Identify which cell holds the provided text, then report its (x, y) central coordinate. 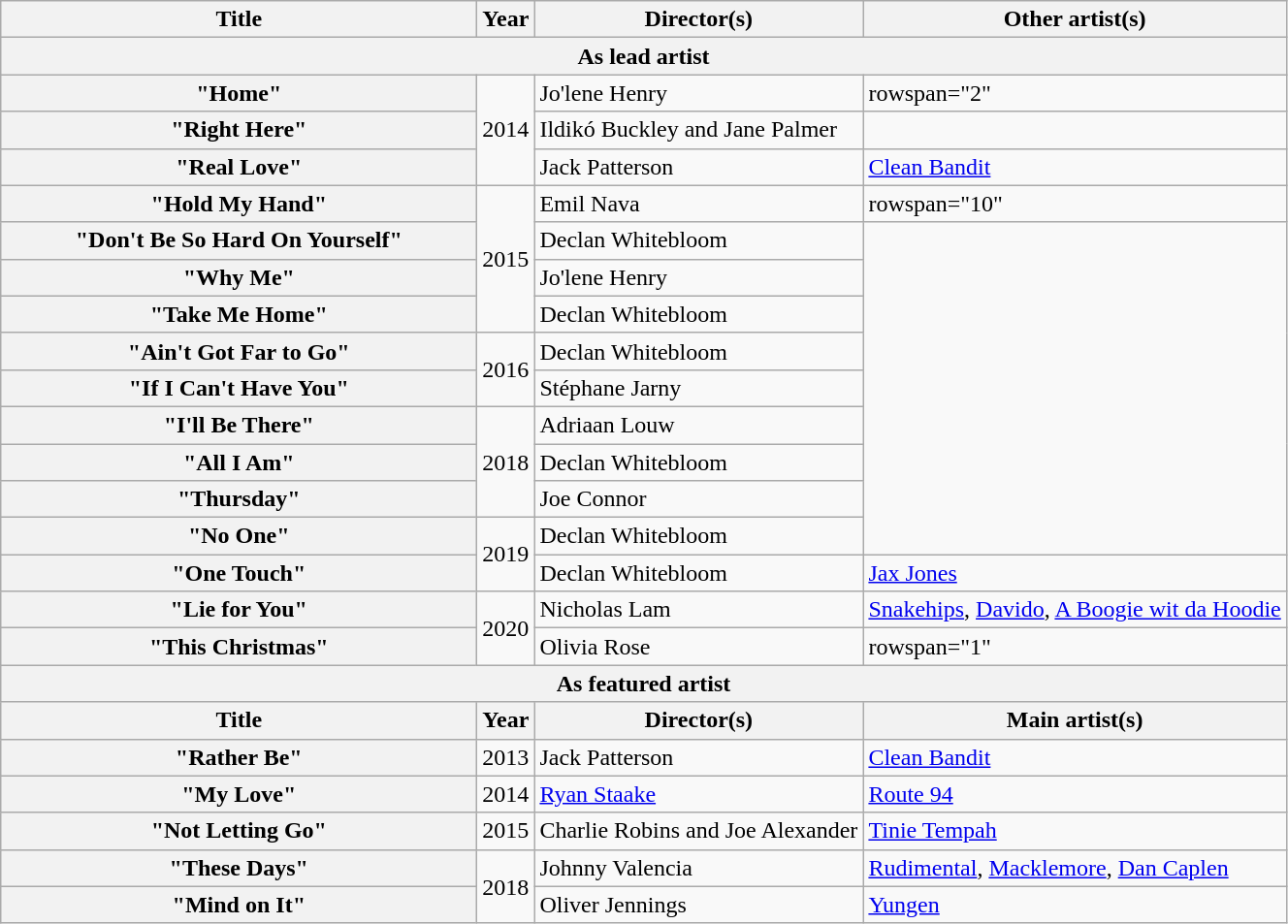
Stéphane Jarny (698, 388)
Nicholas Lam (698, 610)
Ildikó Buckley and Jane Palmer (698, 130)
Joe Connor (698, 499)
Other artist(s) (1075, 19)
"Take Me Home" (239, 314)
Olivia Rose (698, 647)
2013 (506, 757)
"All I Am" (239, 462)
Adriaan Louw (698, 425)
Tinie Tempah (1075, 831)
Route 94 (1075, 794)
Emil Nava (698, 204)
"Home" (239, 93)
"Real Love" (239, 167)
"Right Here" (239, 130)
"I'll Be There" (239, 425)
"This Christmas" (239, 647)
Johnny Valencia (698, 868)
Oliver Jennings (698, 905)
2020 (506, 628)
Yungen (1075, 905)
Rudimental, Macklemore, Dan Caplen (1075, 868)
2016 (506, 369)
"Not Letting Go" (239, 831)
rowspan="1" (1075, 647)
Jax Jones (1075, 573)
"Ain't Got Far to Go" (239, 351)
"Thursday" (239, 499)
rowspan="10" (1075, 204)
As lead artist (644, 56)
"Why Me" (239, 277)
"Rather Be" (239, 757)
Snakehips, Davido, A Boogie wit da Hoodie (1075, 610)
"If I Can't Have You" (239, 388)
"These Days" (239, 868)
"One Touch" (239, 573)
Ryan Staake (698, 794)
Main artist(s) (1075, 720)
"Lie for You" (239, 610)
"Don't Be So Hard On Yourself" (239, 240)
"No One" (239, 536)
2019 (506, 555)
As featured artist (644, 684)
rowspan="2" (1075, 93)
"Mind on It" (239, 905)
"Hold My Hand" (239, 204)
"My Love" (239, 794)
Charlie Robins and Joe Alexander (698, 831)
